Find where the given text appears and provide that cell's center as (x, y) coordinate. 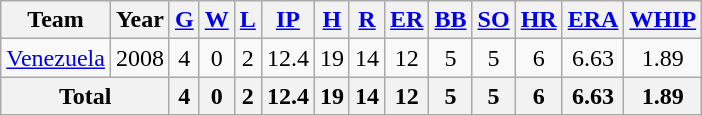
ER (407, 20)
L (248, 20)
Year (140, 20)
2008 (140, 58)
SO (494, 20)
BB (450, 20)
ERA (593, 20)
G (184, 20)
WHIP (663, 20)
HR (538, 20)
Venezuela (56, 58)
H (332, 20)
IP (288, 20)
R (366, 20)
Total (86, 96)
W (216, 20)
Team (56, 20)
